Extract the [X, Y] coordinate from the center of the cell holding the provided text.  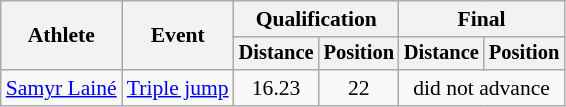
Triple jump [178, 88]
Event [178, 36]
Final [482, 19]
Qualification [316, 19]
16.23 [276, 88]
did not advance [482, 88]
Samyr Lainé [62, 88]
Athlete [62, 36]
22 [359, 88]
